Extract the (x, y) coordinate from the center of the cell holding the provided text.  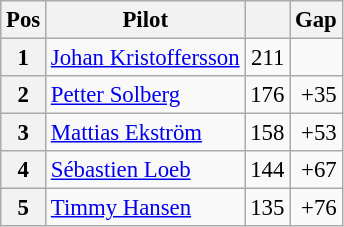
144 (268, 170)
+35 (316, 95)
Johan Kristoffersson (146, 58)
Pilot (146, 20)
158 (268, 133)
+76 (316, 208)
Timmy Hansen (146, 208)
3 (24, 133)
+67 (316, 170)
+53 (316, 133)
Mattias Ekström (146, 133)
1 (24, 58)
211 (268, 58)
2 (24, 95)
Petter Solberg (146, 95)
5 (24, 208)
Sébastien Loeb (146, 170)
176 (268, 95)
135 (268, 208)
Pos (24, 20)
4 (24, 170)
Gap (316, 20)
